From the cell containing the given text, extract its center point as [x, y] coordinate. 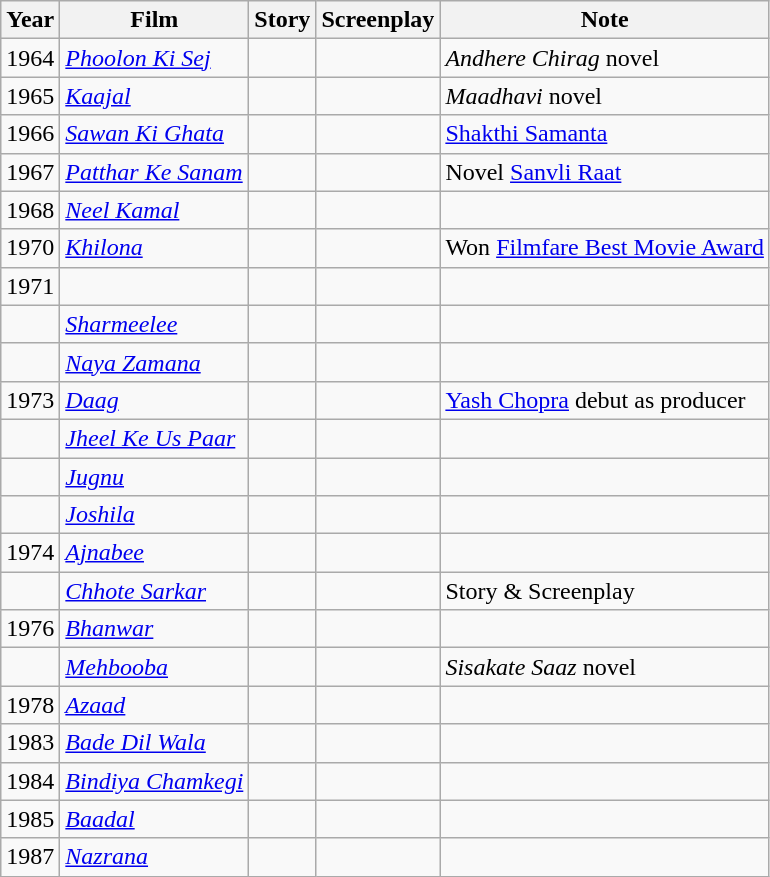
Yash Chopra debut as producer [605, 400]
1971 [30, 286]
1970 [30, 248]
Shakthi Samanta [605, 134]
Khilona [154, 248]
Nazrana [154, 857]
Ajnabee [154, 553]
1965 [30, 96]
Chhote Sarkar [154, 591]
Story [282, 20]
1964 [30, 58]
1976 [30, 629]
Won Filmfare Best Movie Award [605, 248]
Phoolon Ki Sej [154, 58]
Andhere Chirag novel [605, 58]
1978 [30, 705]
1984 [30, 781]
Screenplay [378, 20]
Bade Dil Wala [154, 743]
Maadhavi novel [605, 96]
Jugnu [154, 477]
Daag [154, 400]
Novel Sanvli Raat [605, 172]
Story & Screenplay [605, 591]
Bindiya Chamkegi [154, 781]
1966 [30, 134]
Kaajal [154, 96]
Film [154, 20]
1974 [30, 553]
Note [605, 20]
1967 [30, 172]
Baadal [154, 819]
Azaad [154, 705]
Sawan Ki Ghata [154, 134]
Jheel Ke Us Paar [154, 438]
1985 [30, 819]
1983 [30, 743]
Patthar Ke Sanam [154, 172]
Joshila [154, 515]
Naya Zamana [154, 362]
1987 [30, 857]
1973 [30, 400]
Sisakate Saaz novel [605, 667]
Bhanwar [154, 629]
1968 [30, 210]
Sharmeelee [154, 324]
Neel Kamal [154, 210]
Mehbooba [154, 667]
Year [30, 20]
